Determine the [X, Y] coordinate at the center of the cell enclosing the given text.  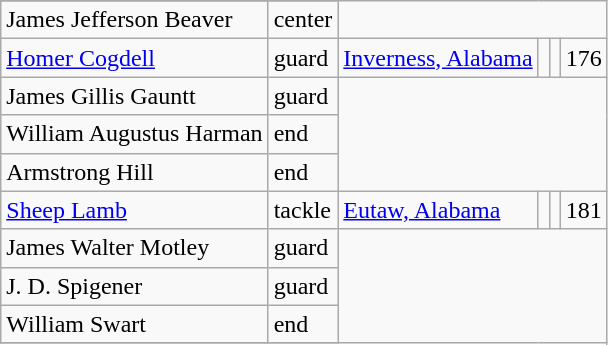
Inverness, Alabama [438, 58]
William Swart [134, 324]
Homer Cogdell [134, 58]
Armstrong Hill [134, 172]
J. D. Spigener [134, 286]
Eutaw, Alabama [438, 210]
William Augustus Harman [134, 134]
Sheep Lamb [134, 210]
tackle [303, 210]
176 [584, 58]
James Jefferson Beaver [134, 20]
center [303, 20]
James Walter Motley [134, 248]
181 [584, 210]
James Gillis Gauntt [134, 96]
